Provide the (x, y) coordinate of the cell's center where the given text is located.  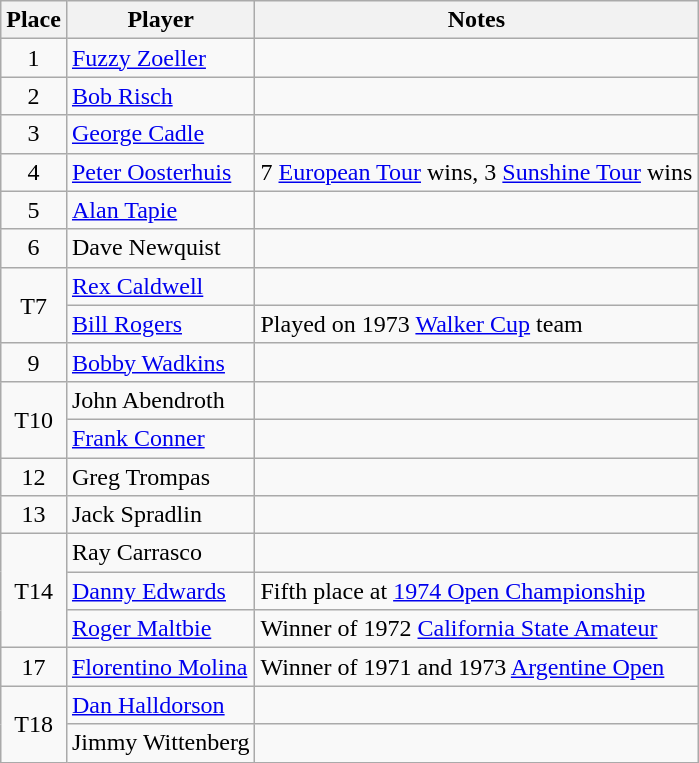
Florentino Molina (160, 667)
Bobby Wadkins (160, 362)
6 (34, 248)
Danny Edwards (160, 591)
17 (34, 667)
Fuzzy Zoeller (160, 58)
12 (34, 477)
13 (34, 515)
Greg Trompas (160, 477)
T14 (34, 591)
Played on 1973 Walker Cup team (476, 324)
7 European Tour wins, 3 Sunshine Tour wins (476, 172)
Dan Halldorson (160, 705)
Bob Risch (160, 96)
Winner of 1972 California State Amateur (476, 629)
4 (34, 172)
Peter Oosterhuis (160, 172)
Bill Rogers (160, 324)
3 (34, 134)
Frank Conner (160, 438)
1 (34, 58)
Rex Caldwell (160, 286)
9 (34, 362)
Notes (476, 20)
T18 (34, 724)
5 (34, 210)
T7 (34, 305)
Fifth place at 1974 Open Championship (476, 591)
Winner of 1971 and 1973 Argentine Open (476, 667)
Ray Carrasco (160, 553)
Dave Newquist (160, 248)
Alan Tapie (160, 210)
Jimmy Wittenberg (160, 743)
2 (34, 96)
Jack Spradlin (160, 515)
Player (160, 20)
John Abendroth (160, 400)
Place (34, 20)
George Cadle (160, 134)
T10 (34, 419)
Roger Maltbie (160, 629)
